Detect which cell encompasses the target text, then output its [X, Y] center coordinate. 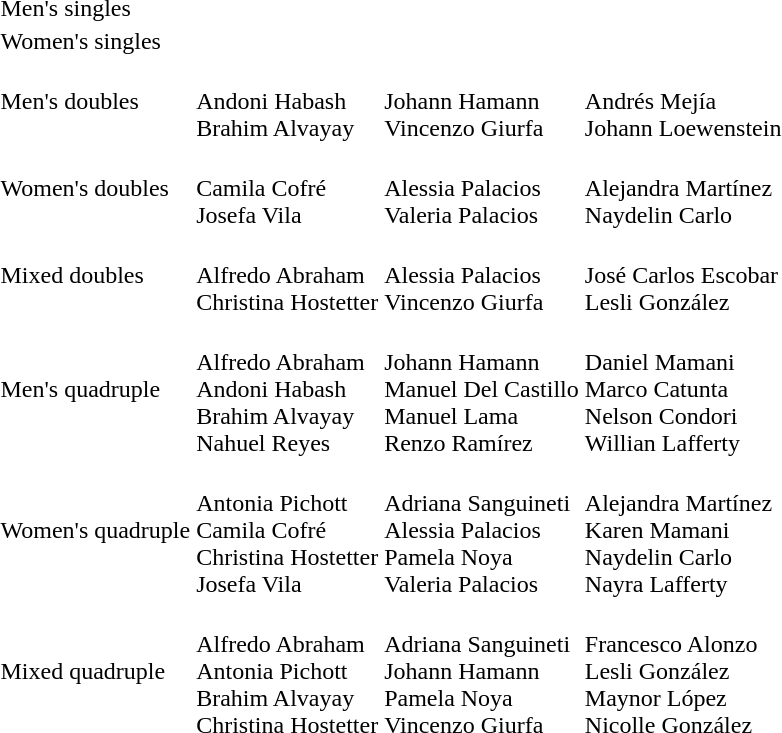
Alfredo AbrahamChristina Hostetter [288, 275]
Antonia PichottCamila CofréChristina HostetterJosefa Vila [288, 530]
Alessia PalaciosValeria Palacios [482, 188]
Alfredo AbrahamAndoni HabashBrahim AlvayayNahuel Reyes [288, 389]
Johann HamannManuel Del CastilloManuel LamaRenzo Ramírez [482, 389]
Alessia PalaciosVincenzo Giurfa [482, 275]
Adriana SanguinetiAlessia PalaciosPamela NoyaValeria Palacios [482, 530]
Camila CofréJosefa Vila [288, 188]
Johann HamannVincenzo Giurfa [482, 101]
Andoni HabashBrahim Alvayay [288, 101]
